Capture the cell that displays the provided text and extract its [X, Y] central coordinate. 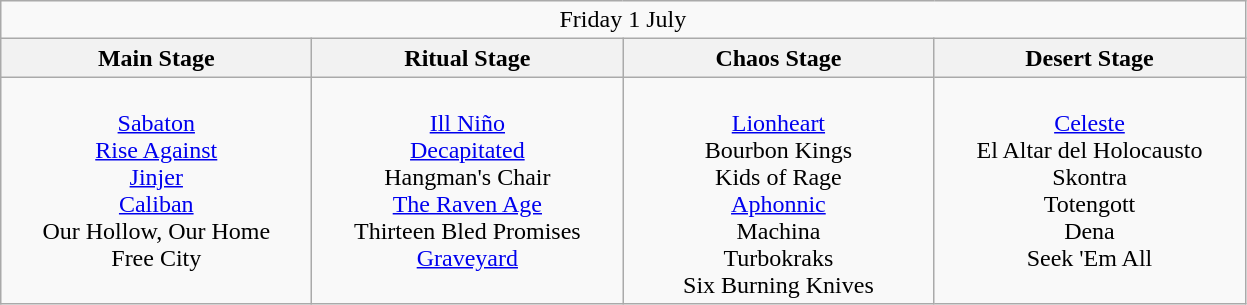
Lionheart Bourbon Kings Kids of Rage Aphonnic Machina Turbokraks Six Burning Knives [778, 190]
Ritual Stage [468, 58]
Desert Stage [1090, 58]
Chaos Stage [778, 58]
Celeste El Altar del Holocausto Skontra Totengott Dena Seek 'Em All [1090, 190]
Ill Niño Decapitated Hangman's Chair The Raven Age Thirteen Bled Promises Graveyard [468, 190]
Sabaton Rise Against Jinjer Caliban Our Hollow, Our Home Free City [156, 190]
Friday 1 July [623, 20]
Main Stage [156, 58]
